Return the (x, y) coordinate for the center point of the cell that contains the specified text.  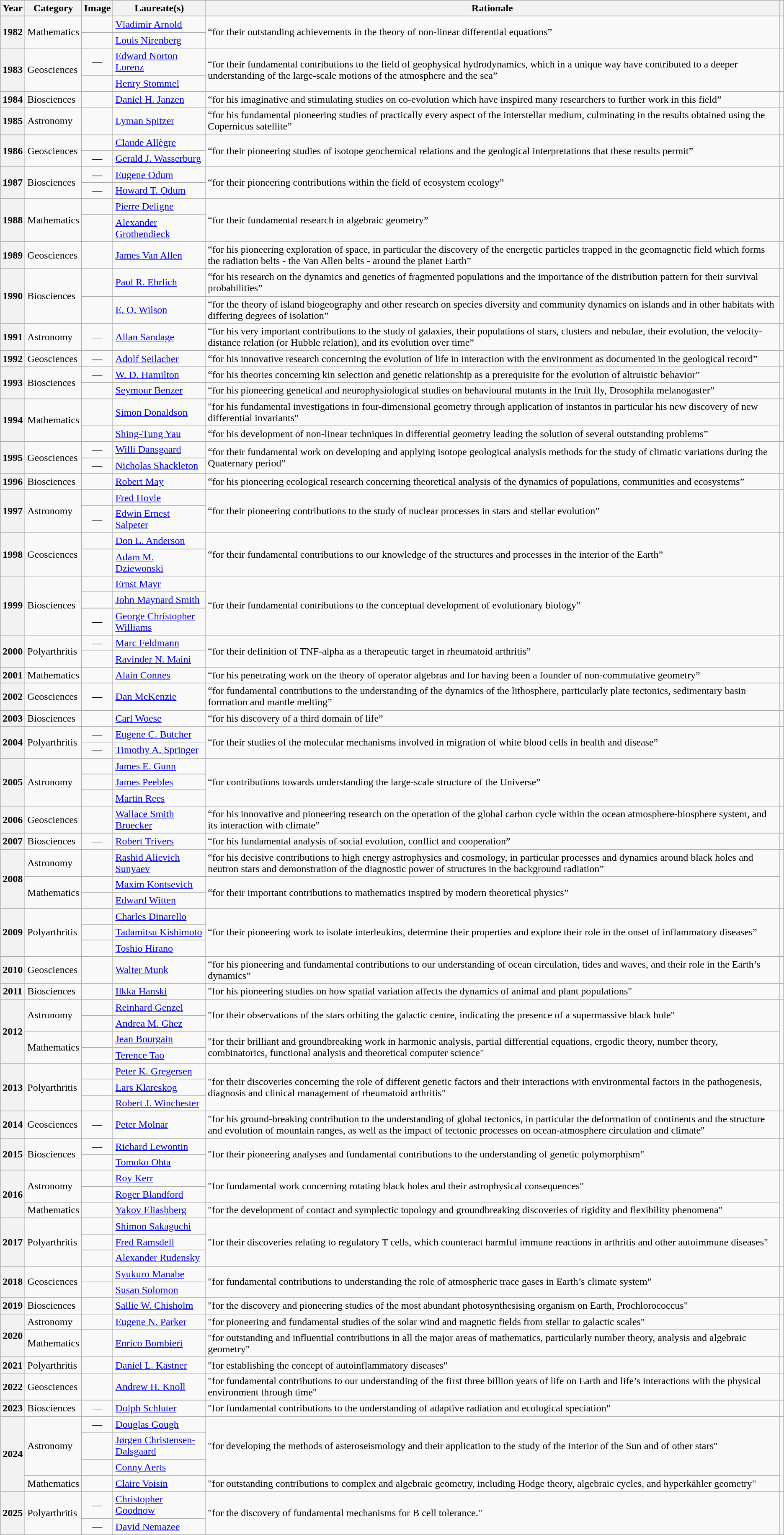
Adam M. Dziewonski (159, 562)
“for his pioneering genetical and neurophysiological studies on behavioural mutants in the fruit fly, Drosophila melanogaster” (493, 391)
"for fundamental contributions to the understanding of adaptive radiation and ecological speciation" (493, 1408)
Laureate(s) (159, 8)
2007 (13, 841)
“for their outstanding achievements in the theory of non-linear differential equations” (493, 32)
Roger Blandford (159, 1194)
Nicholas Shackleton (159, 466)
1991 (13, 337)
Yakov Eliashberg (159, 1210)
Syukuro Manabe (159, 1274)
Ilkka Hanski (159, 991)
Claire Voisin (159, 1483)
“for their fundamental contributions to our knowledge of the structures and processes in the interior of the Earth” (493, 554)
E. O. Wilson (159, 310)
Sallie W. Chisholm (159, 1306)
“for his theories concerning kin selection and genetic relationship as a prerequisite for the evolution of altruistic behavior” (493, 375)
Douglas Gough (159, 1424)
1982 (13, 32)
James Van Allen (159, 256)
“for their pioneering contributions within the field of ecosystem ecology” (493, 182)
Andrew H. Knoll (159, 1386)
Timothy A. Springer (159, 750)
“for their fundamental contributions to the conceptual development of evolutionary biology” (493, 606)
2009 (13, 932)
Vladimir Arnold (159, 24)
Adolf Seilacher (159, 359)
Image (97, 8)
Peter Molnar (159, 1125)
“for his imaginative and stimulating studies on co-evolution which have inspired many researchers to further work in this field” (493, 99)
Roy Kerr (159, 1178)
Willi Dansgaard (159, 450)
"for fundamental contributions to understanding the role of atmospheric trace gases in Earth’s climate system" (493, 1282)
Alexander Grothendieck (159, 228)
"for pioneering and fundamental studies of the solar wind and magnetic fields from stellar to galactic scales" (493, 1322)
Rationale (493, 8)
Marc Feldmann (159, 643)
Shing-Tung Yau (159, 434)
Daniel H. Janzen (159, 99)
“for his pioneering ecological research concerning theoretical analysis of the dynamics of populations, communities and ecosystems” (493, 481)
Alain Connes (159, 675)
2011 (13, 991)
“for their pioneering studies of isotope geochemical relations and the geological interpretations that these results permit” (493, 150)
Robert Trivers (159, 841)
Louis Nirenberg (159, 40)
2010 (13, 970)
Allan Sandage (159, 337)
Peter K. Gregersen (159, 1071)
1999 (13, 606)
Carl Woese (159, 718)
2024 (13, 1454)
2022 (13, 1386)
2003 (13, 718)
1984 (13, 99)
Robert J. Winchester (159, 1103)
“for their pioneering contributions to the study of nuclear processes in stars and stellar evolution” (493, 511)
“for their fundamental research in algebraic geometry” (493, 220)
"for the development of contact and symplectic topology and groundbreaking discoveries of rigidity and flexibility phenomena" (493, 1210)
Henry Stommel (159, 83)
1998 (13, 554)
Walter Munk (159, 970)
Eugene N. Parker (159, 1322)
Pierre Deligne (159, 206)
"for outstanding and influential contributions in all the major areas of mathematics, particularly number theory, analysis and algebraic geometry" (493, 1343)
1993 (13, 383)
John Maynard Smith (159, 600)
Tadamitsu Kishimoto (159, 932)
Susan Solomon (159, 1290)
1995 (13, 458)
George Christopher Williams (159, 622)
Robert May (159, 481)
Jean Bourgain (159, 1039)
1989 (13, 256)
"for developing the methods of asteroseismology and their application to the study of the interior of the Sun and of other stars" (493, 1446)
Lars Klareskog (159, 1087)
Reinhard Genzel (159, 1007)
1996 (13, 481)
1994 (13, 420)
Eugene C. Butcher (159, 734)
“for their important contributions to mathematics inspired by modern theoretical physics” (493, 893)
Daniel L. Kastner (159, 1365)
"for the discovery of fundamental mechanisms for B cell tolerance." (493, 1513)
David Nemazee (159, 1527)
Gerald J. Wasserburg (159, 158)
Fred Ramsdell (159, 1242)
Shimon Sakaguchi (159, 1226)
Charles Dinarello (159, 916)
“for their studies of the molecular mechanisms involved in migration of white blood cells in health and disease” (493, 742)
1992 (13, 359)
"for his pioneering studies on how spatial variation affects the dynamics of animal and plant populations" (493, 991)
2018 (13, 1282)
2015 (13, 1154)
Ravinder N. Maini (159, 659)
1983 (13, 70)
Toshio Hirano (159, 948)
2000 (13, 651)
“for their definition of TNF-alpha as a therapeutic target in rheumatoid arthritis” (493, 651)
Fred Hoyle (159, 497)
1985 (13, 121)
2001 (13, 675)
“for his discovery of a third domain of life” (493, 718)
2005 (13, 782)
Lyman Spitzer (159, 121)
Wallace Smith Broecker (159, 820)
2014 (13, 1125)
1990 (13, 296)
2008 (13, 878)
Claude Allègre (159, 142)
1997 (13, 511)
2025 (13, 1513)
2020 (13, 1335)
Martin Rees (159, 798)
Paul R. Ehrlich (159, 282)
"for establishing the concept of autoinflammatory diseases" (493, 1365)
Christopher Goodnow (159, 1505)
2002 (13, 696)
Seymour Benzer (159, 391)
Edward Witten (159, 901)
Year (13, 8)
Terence Tao (159, 1055)
Simon Donaldson (159, 412)
Rashid Alievich Sunyaev (159, 862)
"for their discoveries relating to regulatory T cells, which counteract harmful immune reactions in arthritis and other autoimmune diseases" (493, 1242)
Andrea M. Ghez (159, 1023)
Eugene Odum (159, 174)
Edwin Ernest Salpeter (159, 519)
"for the discovery and pioneering studies of the most abundant photosynthesising organism on Earth, Prochlorococcus" (493, 1306)
2006 (13, 820)
"for fundamental work concerning rotating black holes and their astrophysical consequences" (493, 1186)
W. D. Hamilton (159, 375)
"for their pioneering analyses and fundamental contributions to the understanding of genetic polymorphism" (493, 1154)
2004 (13, 742)
Ernst Mayr (159, 584)
“for his development of non-linear techniques in differential geometry leading the solution of several outstanding problems” (493, 434)
James Peebles (159, 782)
2023 (13, 1408)
Howard T. Odum (159, 190)
Category (54, 8)
“for his penetrating work on the theory of operator algebras and for having been a founder of non-commutative geometry” (493, 675)
James E. Gunn (159, 766)
"for outstanding contributions to complex and algebraic geometry, including Hodge theory, algebraic cycles, and hyperkähler geometry" (493, 1483)
Richard Lewontin (159, 1146)
1988 (13, 220)
“for their pioneering work to isolate interleukins, determine their properties and explore their role in the onset of inflammatory diseases” (493, 932)
2013 (13, 1087)
“for contributions towards understanding the large-scale structure of the Universe” (493, 782)
Tomoko Ohta (159, 1162)
2021 (13, 1365)
“for his innovative research concerning the evolution of life in interaction with the environment as documented in the geological record” (493, 359)
Conny Aerts (159, 1468)
Maxim Kontsevich (159, 885)
1987 (13, 182)
Dan McKenzie (159, 696)
Alexander Rudensky (159, 1258)
2017 (13, 1242)
2019 (13, 1306)
1986 (13, 150)
“for his pioneering and fundamental contributions to our understanding of ocean circulation, tides and waves, and their role in the Earth’s dynamics” (493, 970)
Jørgen Christensen-Dalsgaard (159, 1446)
Don L. Anderson (159, 541)
"for their observations of the stars orbiting the galactic centre, indicating the presence of a supermassive black hole" (493, 1015)
Edward Norton Lorenz (159, 62)
“for his fundamental analysis of social evolution, conflict and cooperation” (493, 841)
Enrico Bombieri (159, 1343)
2016 (13, 1194)
Dolph Schluter (159, 1408)
2012 (13, 1031)
